Determine the [X, Y] coordinate at the center of the cell enclosing the given text.  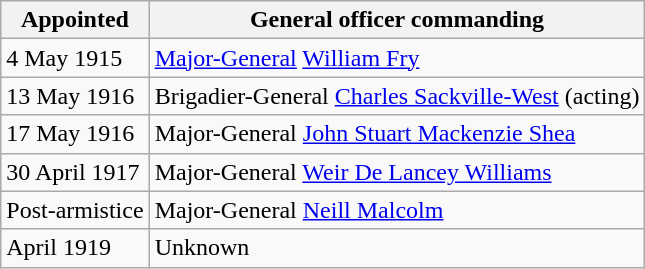
Major-General Neill Malcolm [397, 210]
13 May 1916 [75, 96]
Major-General Weir De Lancey Williams [397, 172]
Major-General John Stuart Mackenzie Shea [397, 134]
17 May 1916 [75, 134]
April 1919 [75, 248]
30 April 1917 [75, 172]
Unknown [397, 248]
Appointed [75, 20]
Post-armistice [75, 210]
Brigadier-General Charles Sackville-West (acting) [397, 96]
General officer commanding [397, 20]
Major-General William Fry [397, 58]
4 May 1915 [75, 58]
